From the cell containing the given text, extract its center point as [X, Y] coordinate. 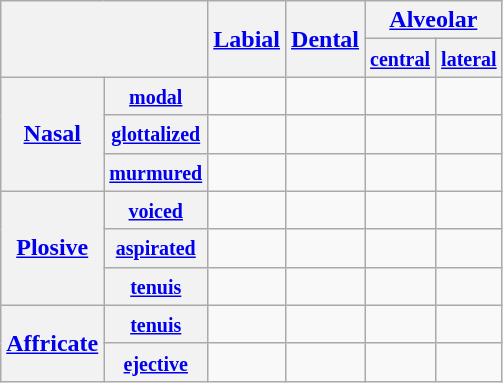
Affricate [52, 343]
Nasal [52, 134]
glottalized [156, 134]
voiced [156, 210]
modal [156, 96]
central [400, 58]
Plosive [52, 248]
aspirated [156, 248]
Alveolar [434, 20]
ejective [156, 362]
Labial [247, 39]
lateral [470, 58]
Dental [326, 39]
murmured [156, 172]
